Provide the [x, y] coordinate of the cell's center where the given text is located.  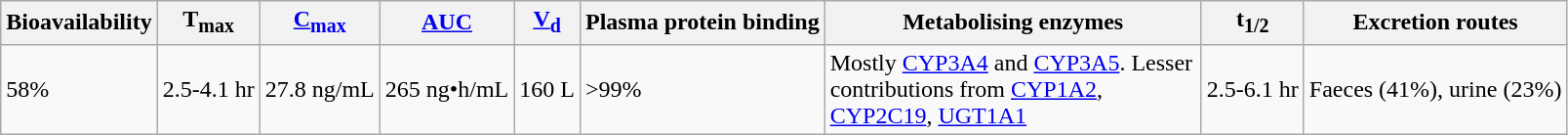
>99% [703, 89]
Tmax [209, 22]
AUC [447, 22]
Excretion routes [1435, 22]
Plasma protein binding [703, 22]
Metabolising enzymes [1013, 22]
27.8 ng/mL [320, 89]
2.5-4.1 hr [209, 89]
265 ng•h/mL [447, 89]
2.5-6.1 hr [1253, 89]
t1/2 [1253, 22]
58% [79, 89]
Bioavailability [79, 22]
Cmax [320, 22]
Mostly CYP3A4 and CYP3A5. Lesser contributions from CYP1A2, CYP2C19, UGT1A1 [1013, 89]
Vd [547, 22]
160 L [547, 89]
Faeces (41%), urine (23%) [1435, 89]
